Return (x, y) of the center of cell containing provided text 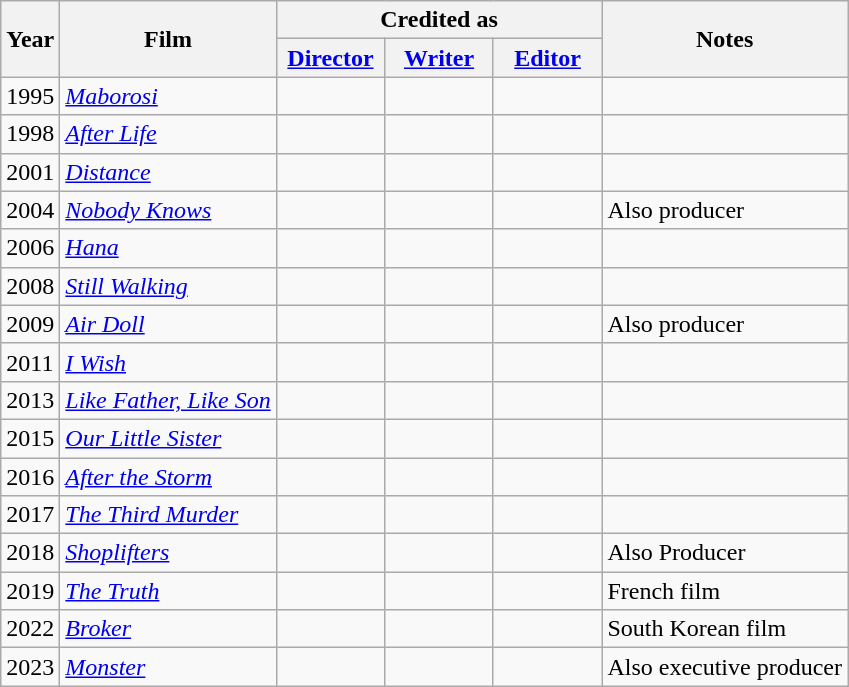
2004 (30, 210)
2016 (30, 477)
2023 (30, 667)
Notes (725, 39)
Monster (168, 667)
The Truth (168, 591)
After Life (168, 134)
Nobody Knows (168, 210)
2013 (30, 400)
Broker (168, 629)
I Wish (168, 362)
Editor (548, 58)
Credited as (439, 20)
2015 (30, 438)
Film (168, 39)
French film (725, 591)
Still Walking (168, 286)
2011 (30, 362)
2022 (30, 629)
Like Father, Like Son (168, 400)
Distance (168, 172)
South Korean film (725, 629)
After the Storm (168, 477)
2017 (30, 515)
Also Producer (725, 553)
Also executive producer (725, 667)
1995 (30, 96)
2018 (30, 553)
Writer (440, 58)
2008 (30, 286)
Air Doll (168, 324)
2001 (30, 172)
2009 (30, 324)
2006 (30, 248)
Director (330, 58)
Hana (168, 248)
1998 (30, 134)
Shoplifters (168, 553)
Year (30, 39)
The Third Murder (168, 515)
Maborosi (168, 96)
2019 (30, 591)
Our Little Sister (168, 438)
